Capture the cell that displays the provided text and extract its [X, Y] central coordinate. 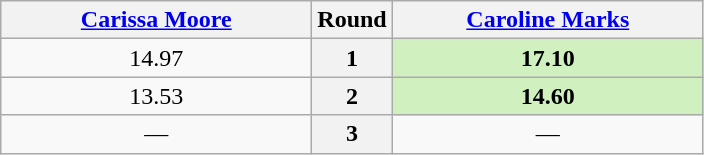
Round [352, 20]
17.10 [548, 58]
14.97 [156, 58]
2 [352, 96]
Caroline Marks [548, 20]
3 [352, 134]
1 [352, 58]
Carissa Moore [156, 20]
13.53 [156, 96]
14.60 [548, 96]
